Determine the [x, y] coordinate at the center of the cell enclosing the given text.  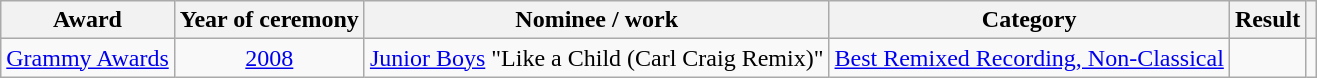
Result [1267, 20]
Nominee / work [596, 20]
Category [1029, 20]
Best Remixed Recording, Non-Classical [1029, 58]
Award [88, 20]
2008 [269, 58]
Grammy Awards [88, 58]
Junior Boys "Like a Child (Carl Craig Remix)" [596, 58]
Year of ceremony [269, 20]
